Determine the (X, Y) coordinate at the center of the cell enclosing the given text.  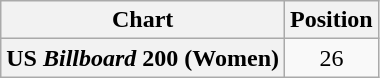
US Billboard 200 (Women) (143, 58)
Position (332, 20)
Chart (143, 20)
26 (332, 58)
